Return the (x, y) coordinate for the center point of the cell that contains the specified text.  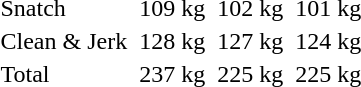
127 kg (250, 41)
128 kg (172, 41)
